Output the [x, y] coordinate of the center of the cell containing the given text.  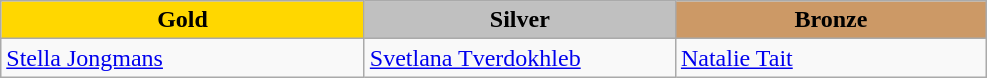
Silver [520, 20]
Bronze [830, 20]
Gold [183, 20]
Svetlana Tverdokhleb [520, 58]
Stella Jongmans [183, 58]
Natalie Tait [830, 58]
